Find where the given text appears and provide that cell's center as [X, Y] coordinate. 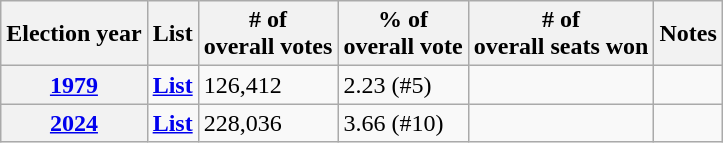
# ofoverall votes [268, 34]
% ofoverall vote [403, 34]
Notes [688, 34]
126,412 [268, 85]
2024 [74, 123]
2.23 (#5) [403, 85]
3.66 (#10) [403, 123]
228,036 [268, 123]
# ofoverall seats won [561, 34]
1979 [74, 85]
Election year [74, 34]
